Return the [X, Y] coordinate for the center point of the cell that contains the specified text.  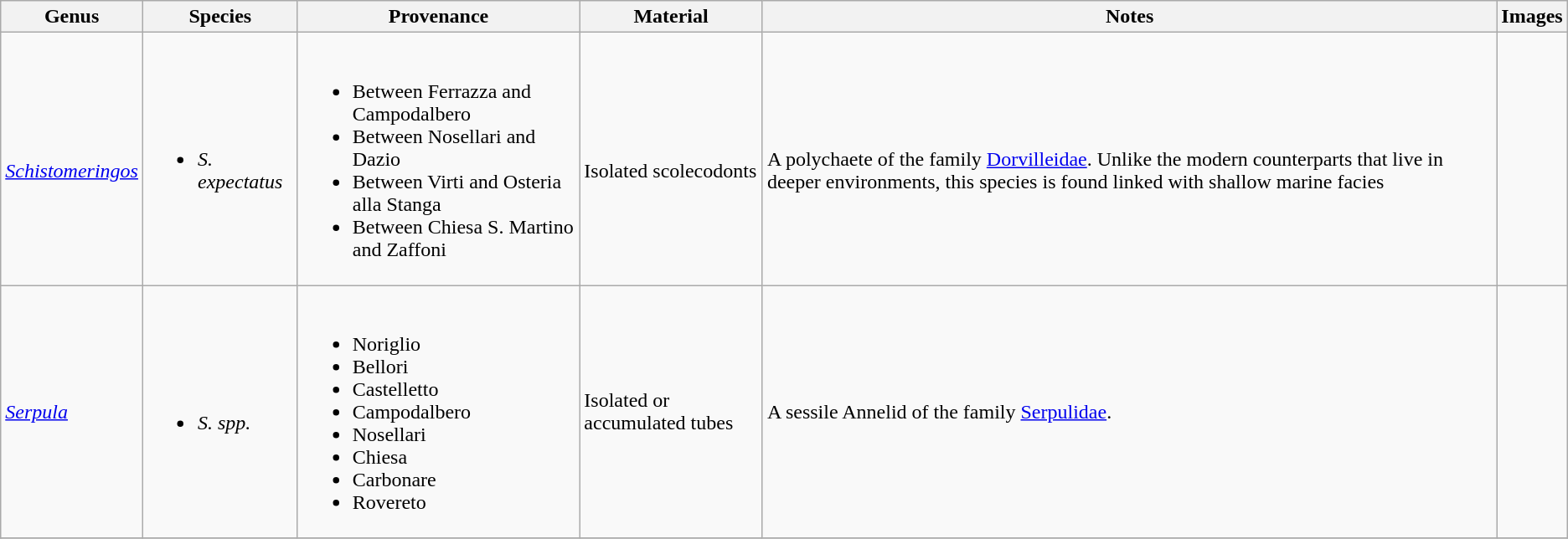
Between Ferrazza and CampodalberoBetween Nosellari and DazioBetween Virti and Osteria alla StangaBetween Chiesa S. Martino and Zaffoni [439, 159]
S. spp. [219, 412]
Provenance [439, 17]
Material [672, 17]
S. expectatus [219, 159]
Species [219, 17]
A sessile Annelid of the family Serpulidae. [1129, 412]
Isolated scolecodonts [672, 159]
Serpula [72, 412]
Images [1532, 17]
Schistomeringos [72, 159]
NoriglioBelloriCastellettoCampodalberoNosellariChiesaCarbonareRovereto [439, 412]
Isolated or accumulated tubes [672, 412]
Notes [1129, 17]
Genus [72, 17]
